Pinpoint the cell where the given text exists, returning its (x, y) midpoint coordinate. 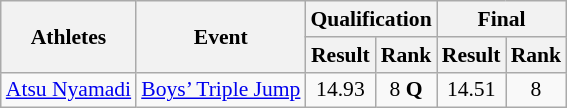
Athletes (68, 36)
Qualification (370, 19)
Boys’ Triple Jump (220, 90)
Event (220, 36)
8 Q (406, 90)
Final (502, 19)
14.51 (472, 90)
14.93 (340, 90)
Atsu Nyamadi (68, 90)
8 (536, 90)
